Pinpoint the cell where the given text exists, returning its [X, Y] midpoint coordinate. 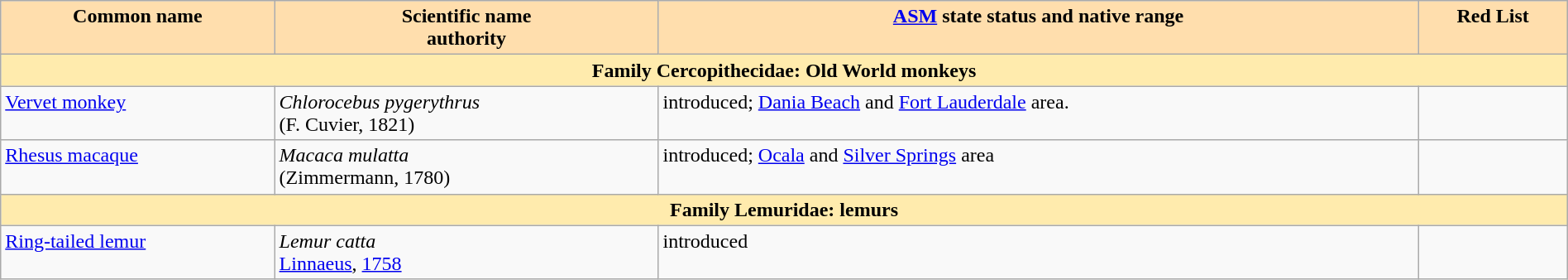
Chlorocebus pygerythrus(F. Cuvier, 1821) [466, 113]
Scientific nameauthority [466, 28]
Macaca mulatta(Zimmermann, 1780) [466, 167]
introduced; Ocala and Silver Springs area [1039, 167]
Red List [1493, 28]
Family Lemuridae: lemurs [784, 210]
introduced [1039, 252]
Ring-tailed lemur [137, 252]
Family Cercopithecidae: Old World monkeys [784, 70]
Common name [137, 28]
Rhesus macaque [137, 167]
introduced; Dania Beach and Fort Lauderdale area. [1039, 113]
Lemur cattaLinnaeus, 1758 [466, 252]
Vervet monkey [137, 113]
ASM state status and native range [1039, 28]
